Locate the cell with the specified text and output its (x, y) center coordinate. 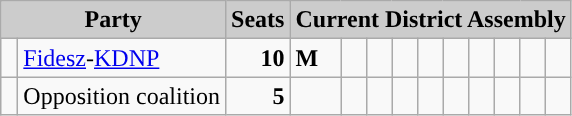
Seats (258, 20)
Fidesz-KDNP (122, 58)
10 (258, 58)
Current District Assembly (430, 20)
5 (258, 96)
M (316, 58)
Opposition coalition (122, 96)
Party (114, 20)
